Pinpoint the cell where the given text exists, returning its [X, Y] midpoint coordinate. 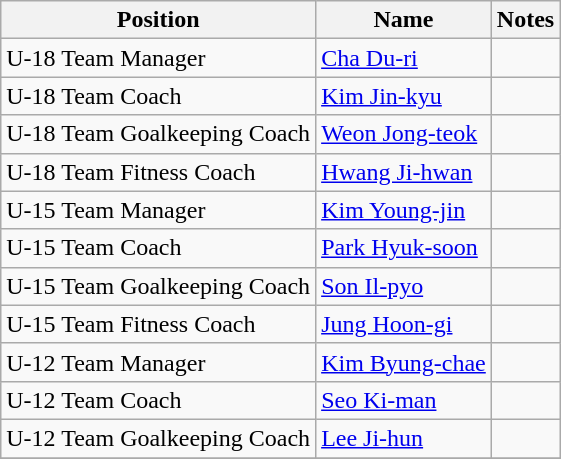
U-18 Team Fitness Coach [158, 172]
Cha Du-ri [404, 58]
U-12 Team Goalkeeping Coach [158, 438]
Position [158, 20]
Park Hyuk-soon [404, 248]
U-12 Team Coach [158, 400]
U-15 Team Goalkeeping Coach [158, 286]
Lee Ji-hun [404, 438]
Hwang Ji-hwan [404, 172]
Weon Jong-teok [404, 134]
U-18 Team Coach [158, 96]
U-15 Team Coach [158, 248]
Name [404, 20]
U-15 Team Fitness Coach [158, 324]
U-12 Team Manager [158, 362]
U-15 Team Manager [158, 210]
Seo Ki-man [404, 400]
U-18 Team Manager [158, 58]
U-18 Team Goalkeeping Coach [158, 134]
Kim Jin-kyu [404, 96]
Notes [525, 20]
Son Il-pyo [404, 286]
Jung Hoon-gi [404, 324]
Kim Young-jin [404, 210]
Kim Byung-chae [404, 362]
